Provide the [x, y] coordinate of the cell's center where the given text is located.  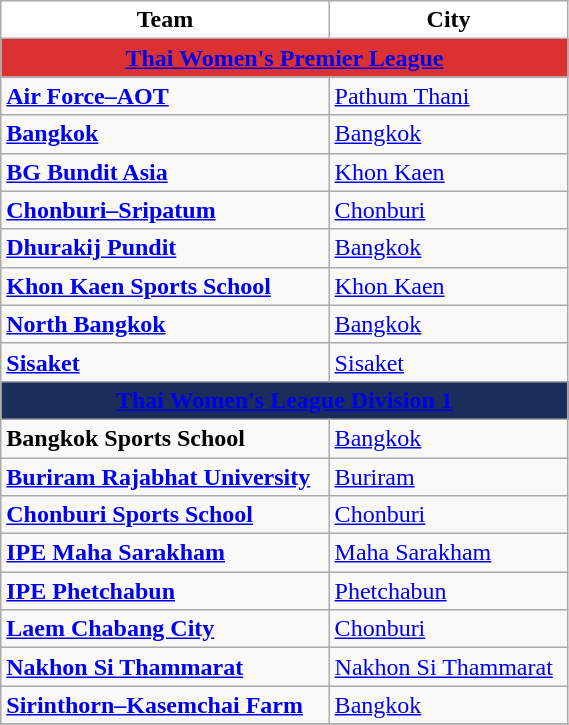
Laem Chabang City [165, 629]
Team [165, 20]
Buriram [448, 477]
Pathum Thani [448, 96]
Chonburi–Sripatum [165, 210]
IPE Phetchabun [165, 591]
Bangkok Sports School [165, 438]
Sirinthorn–Kasemchai Farm [165, 705]
Khon Kaen Sports School [165, 286]
Chonburi Sports School [165, 515]
City [448, 20]
Air Force–AOT [165, 96]
Phetchabun [448, 591]
Thai Women's League Division 1 [284, 400]
North Bangkok [165, 324]
Maha Sarakham [448, 553]
IPE Maha Sarakham [165, 553]
Buriram Rajabhat University [165, 477]
Dhurakij Pundit [165, 248]
Thai Women's Premier League [284, 58]
BG Bundit Asia [165, 172]
